Search for the cell housing the specified text and yield its [X, Y] center coordinate. 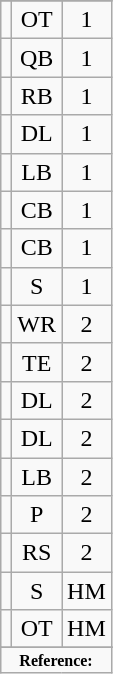
P [37, 515]
RS [37, 553]
WR [37, 324]
TE [37, 362]
RB [37, 96]
Reference: [56, 660]
QB [37, 58]
